Capture the cell that displays the provided text and extract its (x, y) central coordinate. 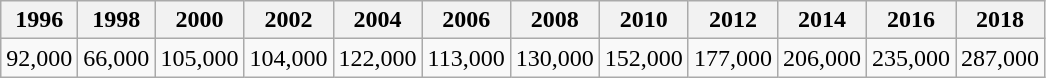
2010 (644, 20)
2006 (466, 20)
2012 (732, 20)
177,000 (732, 58)
287,000 (1000, 58)
122,000 (378, 58)
2004 (378, 20)
152,000 (644, 58)
130,000 (554, 58)
2014 (822, 20)
1998 (116, 20)
235,000 (910, 58)
92,000 (40, 58)
2018 (1000, 20)
2008 (554, 20)
105,000 (200, 58)
66,000 (116, 58)
2002 (288, 20)
113,000 (466, 58)
206,000 (822, 58)
2016 (910, 20)
1996 (40, 20)
2000 (200, 20)
104,000 (288, 58)
